Determine the (X, Y) coordinate at the center of the cell enclosing the given text.  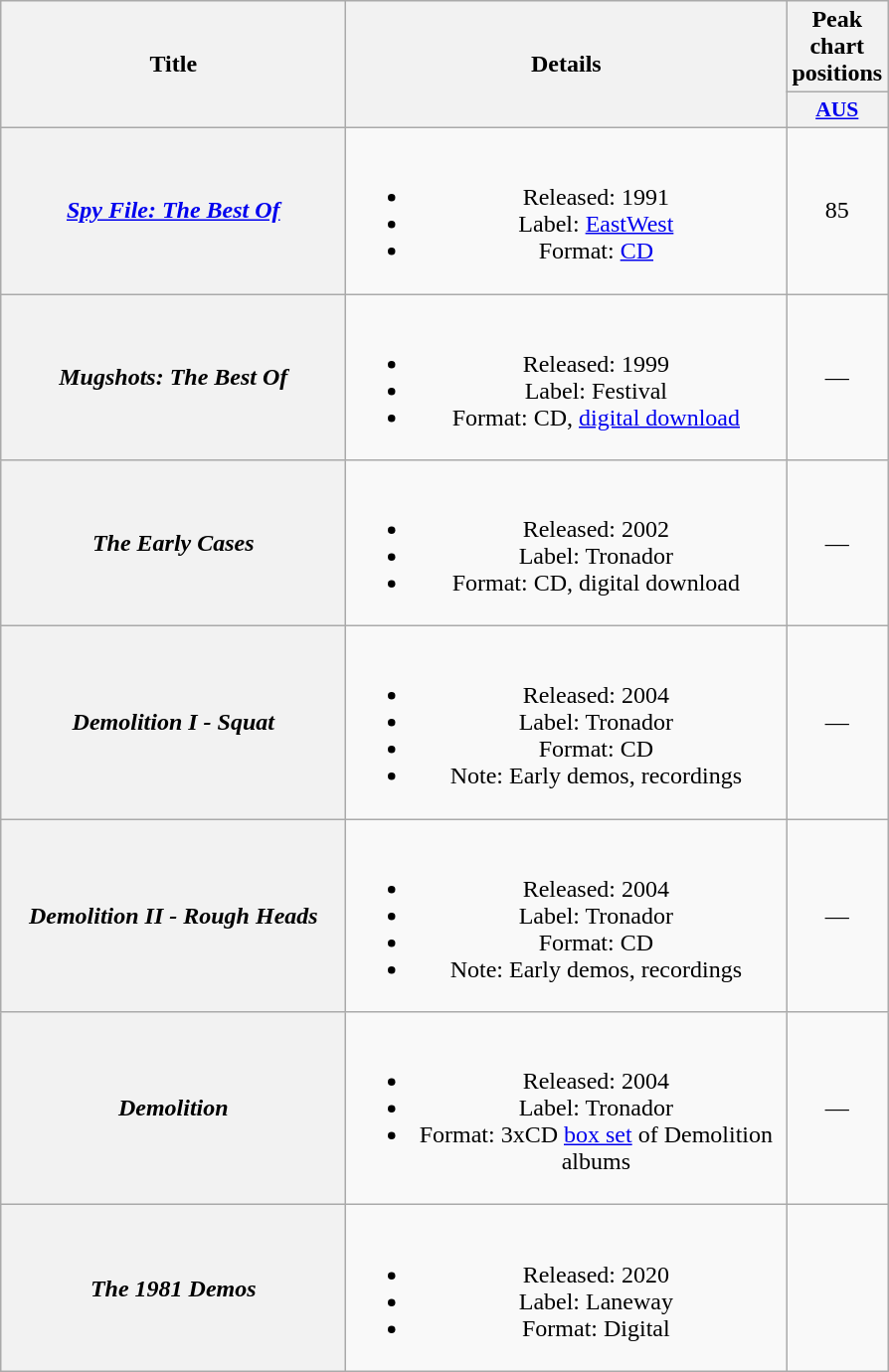
Mugshots: The Best Of (173, 378)
The Early Cases (173, 543)
Peak chart positions (837, 47)
Demolition (173, 1109)
Released: 1991Label: EastWest Format: CD (567, 211)
Demolition I - Squat (173, 723)
Demolition II - Rough Heads (173, 916)
Released: 1999Label: Festival Format: CD, digital download (567, 378)
Released: 2004Label: Tronador Format: 3xCD box set of Demolition albums (567, 1109)
Released: 2002Label: Tronador Format: CD, digital download (567, 543)
The 1981 Demos (173, 1288)
Released: 2020Label: LanewayFormat: Digital (567, 1288)
Title (173, 65)
85 (837, 211)
Spy File: The Best Of (173, 211)
Details (567, 65)
AUS (837, 110)
